Identify which cell holds the provided text, then report its [X, Y] central coordinate. 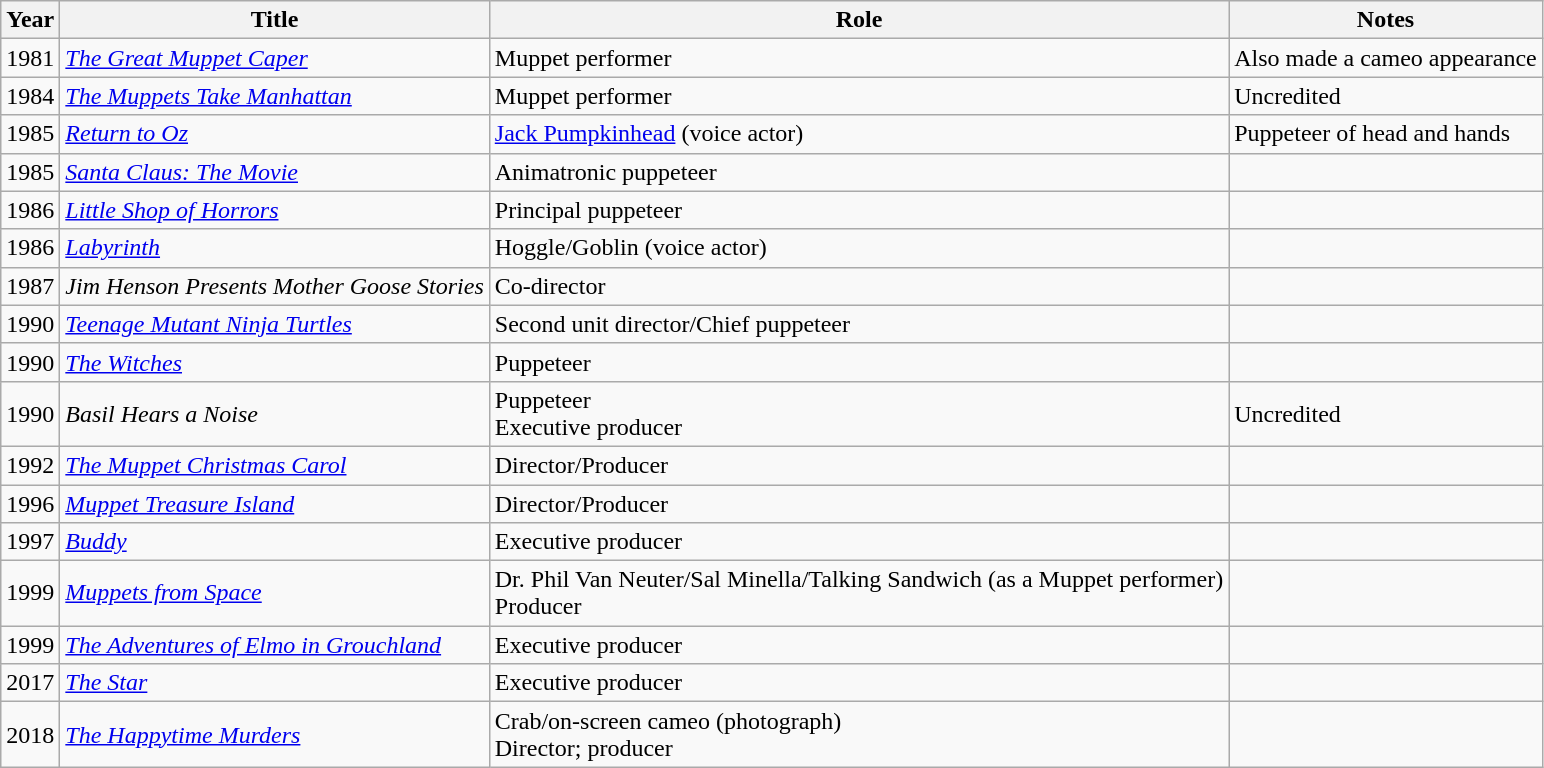
Principal puppeteer [858, 210]
1987 [30, 286]
Co-director [858, 286]
Little Shop of Horrors [274, 210]
2018 [30, 734]
Jack Pumpkinhead (voice actor) [858, 134]
The Muppet Christmas Carol [274, 465]
Jim Henson Presents Mother Goose Stories [274, 286]
Animatronic puppeteer [858, 172]
Notes [1386, 20]
The Adventures of Elmo in Grouchland [274, 645]
Santa Claus: The Movie [274, 172]
Teenage Mutant Ninja Turtles [274, 324]
1996 [30, 503]
Hoggle/Goblin (voice actor) [858, 248]
Crab/on-screen cameo (photograph)Director; producer [858, 734]
Year [30, 20]
Buddy [274, 542]
Return to Oz [274, 134]
Role [858, 20]
Title [274, 20]
The Star [274, 683]
The Witches [274, 362]
Puppeteer [858, 362]
1984 [30, 96]
Basil Hears a Noise [274, 414]
Muppet Treasure Island [274, 503]
Labyrinth [274, 248]
1981 [30, 58]
Also made a cameo appearance [1386, 58]
Second unit director/Chief puppeteer [858, 324]
Muppets from Space [274, 594]
1992 [30, 465]
The Muppets Take Manhattan [274, 96]
The Happytime Murders [274, 734]
PuppeteerExecutive producer [858, 414]
Dr. Phil Van Neuter/Sal Minella/Talking Sandwich (as a Muppet performer) Producer [858, 594]
1997 [30, 542]
Puppeteer of head and hands [1386, 134]
The Great Muppet Caper [274, 58]
2017 [30, 683]
